Provide the [X, Y] coordinate of the cell's center where the given text is located.  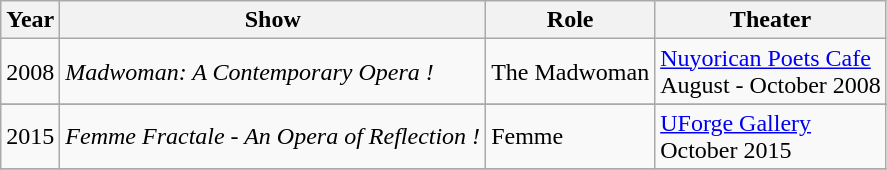
Role [570, 20]
Nuyorican Poets Cafe August - October 2008 [771, 72]
2008 [30, 72]
Femme [570, 136]
UForge Gallery October 2015 [771, 136]
Femme Fractale - An Opera of Reflection ! [273, 136]
The Madwoman [570, 72]
2015 [30, 136]
Year [30, 20]
Show [273, 20]
Madwoman: A Contemporary Opera ! [273, 72]
Theater [771, 20]
